For the text-containing cell, return its midpoint in [x, y] coordinate format. 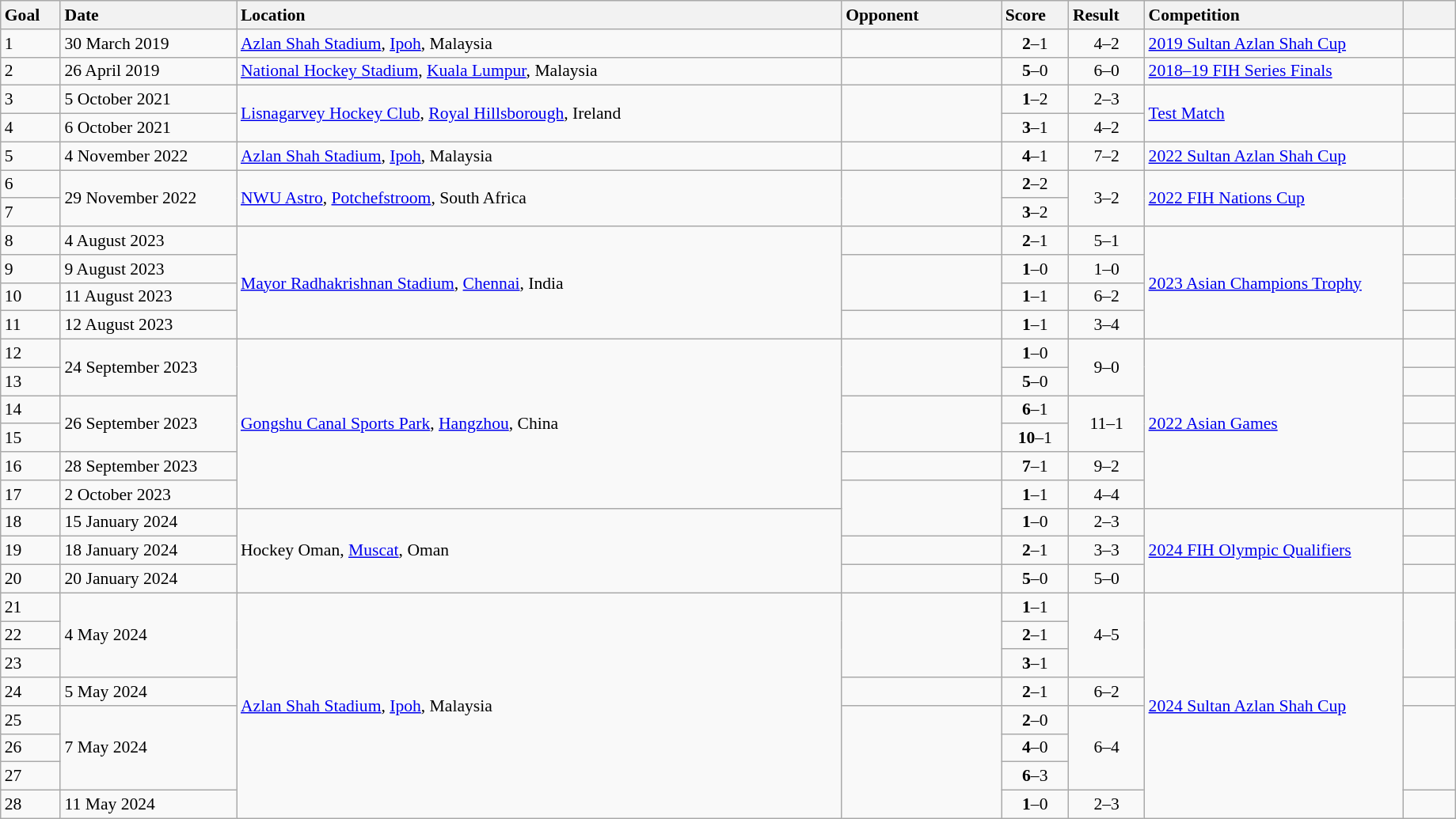
Opponent [922, 15]
2024 Sultan Azlan Shah Cup [1275, 706]
13 [31, 381]
NWU Astro, Potchefstroom, South Africa [539, 198]
4–4 [1107, 495]
Score [1036, 15]
4–5 [1107, 635]
9–0 [1107, 367]
29 November 2022 [148, 198]
24 [31, 692]
9–2 [1107, 466]
6–1 [1036, 410]
6–0 [1107, 71]
5 [31, 156]
15 [31, 438]
2–0 [1036, 720]
30 March 2019 [148, 44]
11 August 2023 [148, 297]
16 [31, 466]
3–3 [1107, 551]
10 [31, 297]
Competition [1275, 15]
26 September 2023 [148, 424]
5 May 2024 [148, 692]
26 [31, 748]
4–1 [1036, 156]
19 [31, 551]
4 November 2022 [148, 156]
2022 Asian Games [1275, 424]
Mayor Radhakrishnan Stadium, Chennai, India [539, 282]
20 January 2024 [148, 579]
24 September 2023 [148, 367]
2 October 2023 [148, 495]
4 August 2023 [148, 241]
1–2 [1036, 100]
12 [31, 354]
28 September 2023 [148, 466]
2022 Sultan Azlan Shah Cup [1275, 156]
2022 FIH Nations Cup [1275, 198]
12 August 2023 [148, 325]
2018–19 FIH Series Finals [1275, 71]
11 [31, 325]
15 January 2024 [148, 522]
11 May 2024 [148, 805]
18 January 2024 [148, 551]
27 [31, 776]
2024 FIH Olympic Qualifiers [1275, 551]
Gongshu Canal Sports Park, Hangzhou, China [539, 424]
6–3 [1036, 776]
4 [31, 128]
2019 Sultan Azlan Shah Cup [1275, 44]
3 [31, 100]
9 August 2023 [148, 269]
4 May 2024 [148, 635]
8 [31, 241]
20 [31, 579]
Lisnagarvey Hockey Club, Royal Hillsborough, Ireland [539, 114]
Location [539, 15]
18 [31, 522]
21 [31, 607]
22 [31, 635]
National Hockey Stadium, Kuala Lumpur, Malaysia [539, 71]
7 May 2024 [148, 749]
23 [31, 664]
5 October 2021 [148, 100]
1 [31, 44]
Result [1107, 15]
Test Match [1275, 114]
2023 Asian Champions Trophy [1275, 282]
10–1 [1036, 438]
25 [31, 720]
7–1 [1036, 466]
7–2 [1107, 156]
5–1 [1107, 241]
6 [31, 184]
17 [31, 495]
Goal [31, 15]
3–4 [1107, 325]
7 [31, 213]
2 [31, 71]
4–0 [1036, 748]
14 [31, 410]
Date [148, 15]
11–1 [1107, 424]
6–4 [1107, 749]
6 October 2021 [148, 128]
9 [31, 269]
2–2 [1036, 184]
Hockey Oman, Muscat, Oman [539, 551]
28 [31, 805]
26 April 2019 [148, 71]
